Determine the [x, y] coordinate at the center of the cell enclosing the given text.  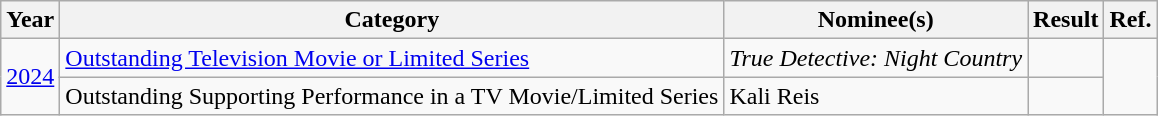
Nominee(s) [876, 20]
Category [392, 20]
Result [1066, 20]
2024 [30, 77]
Year [30, 20]
Outstanding Television Movie or Limited Series [392, 58]
Outstanding Supporting Performance in a TV Movie/Limited Series [392, 96]
Kali Reis [876, 96]
Ref. [1130, 20]
True Detective: Night Country [876, 58]
